Detect which cell encompasses the target text, then output its [X, Y] center coordinate. 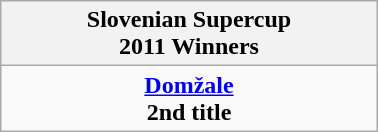
Slovenian Supercup 2011 Winners [189, 34]
Domžale2nd title [189, 98]
